For the text-containing cell, return its midpoint in [x, y] coordinate format. 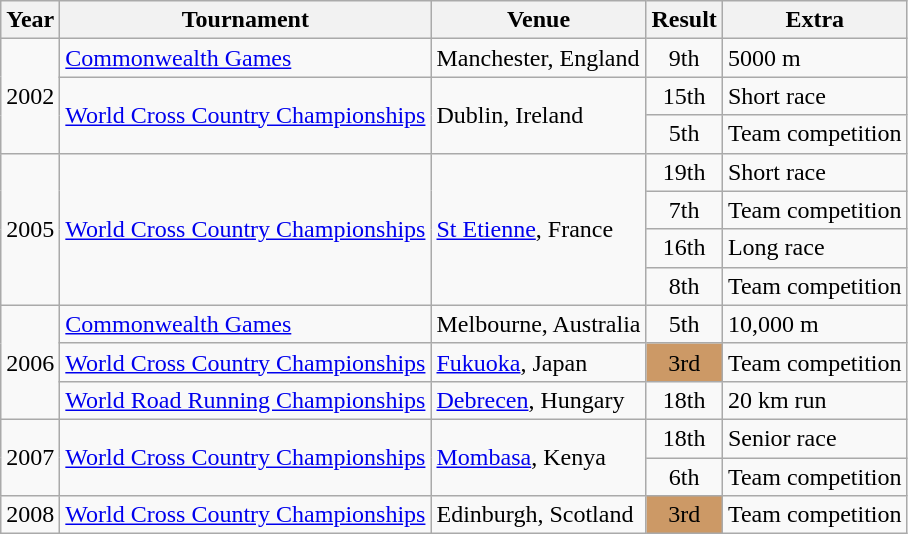
World Road Running Championships [246, 400]
Extra [814, 20]
Debrecen, Hungary [538, 400]
Year [30, 20]
2008 [30, 515]
Fukuoka, Japan [538, 362]
9th [684, 58]
2005 [30, 229]
20 km run [814, 400]
Mombasa, Kenya [538, 457]
2006 [30, 362]
St Etienne, France [538, 229]
Manchester, England [538, 58]
2007 [30, 457]
16th [684, 248]
15th [684, 96]
19th [684, 172]
Result [684, 20]
Long race [814, 248]
10,000 m [814, 324]
Edinburgh, Scotland [538, 515]
Senior race [814, 438]
Dublin, Ireland [538, 115]
5000 m [814, 58]
6th [684, 477]
Melbourne, Australia [538, 324]
2002 [30, 96]
Venue [538, 20]
7th [684, 210]
Tournament [246, 20]
8th [684, 286]
